Pinpoint the cell where the given text exists, returning its (x, y) midpoint coordinate. 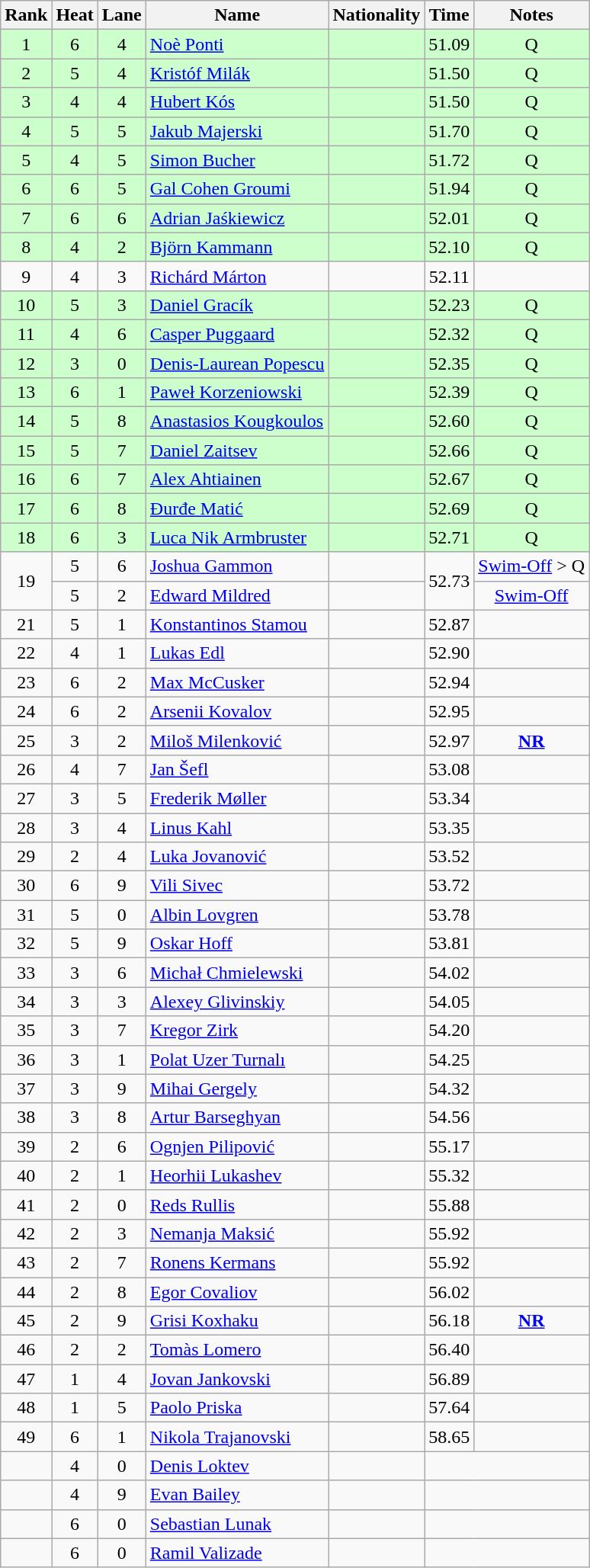
55.17 (450, 1146)
54.32 (450, 1089)
Michał Chmielewski (237, 973)
Lane (122, 15)
53.35 (450, 827)
52.39 (450, 393)
45 (26, 1321)
Nationality (377, 15)
11 (26, 334)
Albin Lovgren (237, 915)
Reds Rullis (237, 1204)
Name (237, 15)
52.69 (450, 508)
15 (26, 451)
56.89 (450, 1379)
Denis-Laurean Popescu (237, 364)
52.32 (450, 334)
Jakub Majerski (237, 131)
Paweł Korzeniowski (237, 393)
Heorhii Lukashev (237, 1175)
Kristóf Milák (237, 73)
22 (26, 653)
Lukas Edl (237, 653)
48 (26, 1408)
47 (26, 1379)
52.97 (450, 740)
44 (26, 1292)
36 (26, 1060)
Mihai Gergely (237, 1089)
40 (26, 1175)
Adrian Jaśkiewicz (237, 218)
Linus Kahl (237, 827)
14 (26, 422)
Alexey Glivinskiy (237, 1002)
53.52 (450, 857)
53.72 (450, 886)
52.10 (450, 247)
54.02 (450, 973)
Gal Cohen Groumi (237, 189)
31 (26, 915)
51.70 (450, 131)
Luca Nik Armbruster (237, 537)
54.25 (450, 1060)
Time (450, 15)
30 (26, 886)
Evan Bailey (237, 1495)
52.71 (450, 537)
52.90 (450, 653)
37 (26, 1089)
Simon Bucher (237, 160)
35 (26, 1031)
49 (26, 1437)
Kregor Zirk (237, 1031)
Alex Ahtiainen (237, 479)
Ronens Kermans (237, 1262)
46 (26, 1350)
41 (26, 1204)
Đurđe Matić (237, 508)
51.94 (450, 189)
Miloš Milenković (237, 740)
Daniel Zaitsev (237, 451)
42 (26, 1233)
Swim-Off > Q (532, 566)
Casper Puggaard (237, 334)
Denis Loktev (237, 1466)
19 (26, 581)
53.81 (450, 944)
53.34 (450, 798)
Luka Jovanović (237, 857)
Richárd Márton (237, 276)
Sebastian Lunak (237, 1524)
Noè Ponti (237, 44)
52.11 (450, 276)
Joshua Gammon (237, 566)
Vili Sivec (237, 886)
Frederik Møller (237, 798)
Heat (75, 15)
28 (26, 827)
Arsenii Kovalov (237, 711)
Hubert Kós (237, 102)
Jovan Jankovski (237, 1379)
Nikola Trajanovski (237, 1437)
Björn Kammann (237, 247)
Jan Šefl (237, 769)
34 (26, 1002)
53.78 (450, 915)
52.60 (450, 422)
55.32 (450, 1175)
51.72 (450, 160)
16 (26, 479)
57.64 (450, 1408)
Grisi Koxhaku (237, 1321)
23 (26, 682)
54.20 (450, 1031)
25 (26, 740)
58.65 (450, 1437)
56.40 (450, 1350)
Max McCusker (237, 682)
32 (26, 944)
Edward Mildred (237, 595)
24 (26, 711)
Artur Barseghyan (237, 1117)
17 (26, 508)
52.73 (450, 581)
Daniel Gracík (237, 305)
53.08 (450, 769)
27 (26, 798)
Anastasios Kougkoulos (237, 422)
33 (26, 973)
Ognjen Pilipović (237, 1146)
38 (26, 1117)
Nemanja Maksić (237, 1233)
52.67 (450, 479)
10 (26, 305)
Rank (26, 15)
Oskar Hoff (237, 944)
26 (26, 769)
29 (26, 857)
Paolo Priska (237, 1408)
18 (26, 537)
52.87 (450, 624)
54.05 (450, 1002)
12 (26, 364)
Notes (532, 15)
Konstantinos Stamou (237, 624)
51.09 (450, 44)
52.66 (450, 451)
Polat Uzer Turnalı (237, 1060)
52.35 (450, 364)
13 (26, 393)
Ramil Valizade (237, 1553)
52.94 (450, 682)
39 (26, 1146)
52.23 (450, 305)
55.88 (450, 1204)
56.02 (450, 1292)
Tomàs Lomero (237, 1350)
Egor Covaliov (237, 1292)
54.56 (450, 1117)
21 (26, 624)
Swim-Off (532, 595)
52.01 (450, 218)
56.18 (450, 1321)
52.95 (450, 711)
43 (26, 1262)
